Scan for the cell matching the given text and deliver its (X, Y) coordinate at center. 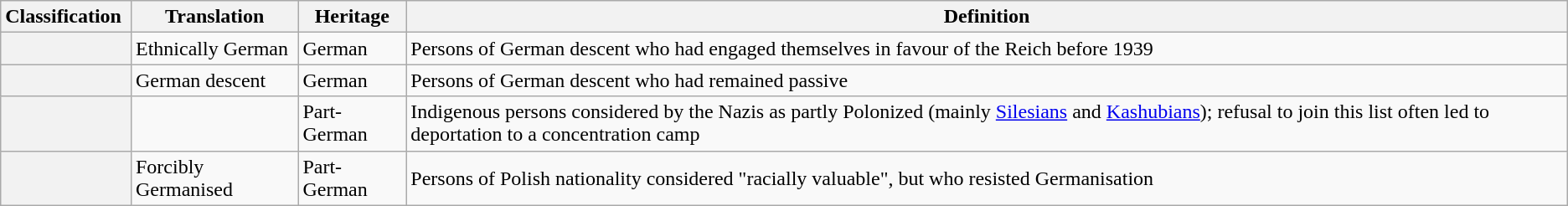
Ethnically German (214, 49)
German descent (214, 80)
Translation (214, 17)
Persons of German descent who had engaged themselves in favour of the Reich before 1939 (987, 49)
Heritage (352, 17)
Forcibly Germanised (214, 178)
Definition (987, 17)
Classification (66, 17)
Persons of Polish nationality considered "racially valuable", but who resisted Germanisation (987, 178)
Persons of German descent who had remained passive (987, 80)
